Provide the [X, Y] coordinate of the cell's center where the given text is located.  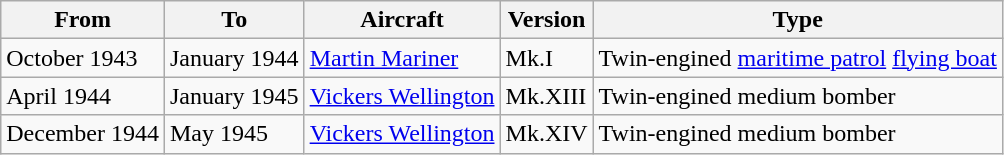
Martin Mariner [402, 58]
Type [798, 20]
December 1944 [83, 134]
Version [546, 20]
May 1945 [234, 134]
Aircraft [402, 20]
Mk.XIV [546, 134]
From [83, 20]
January 1944 [234, 58]
Mk.XIII [546, 96]
January 1945 [234, 96]
Mk.I [546, 58]
To [234, 20]
April 1944 [83, 96]
Twin-engined maritime patrol flying boat [798, 58]
October 1943 [83, 58]
